Provide the [X, Y] coordinate of the cell's center where the given text is located.  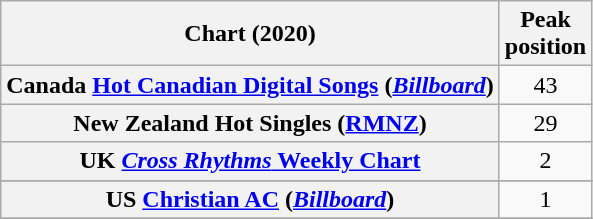
2 [545, 161]
Canada Hot Canadian Digital Songs (Billboard) [250, 85]
UK Cross Rhythms Weekly Chart [250, 161]
Chart (2020) [250, 34]
Peak position [545, 34]
43 [545, 85]
1 [545, 199]
29 [545, 123]
US Christian AC (Billboard) [250, 199]
New Zealand Hot Singles (RMNZ) [250, 123]
